From the cell containing the given text, extract its center point as [X, Y] coordinate. 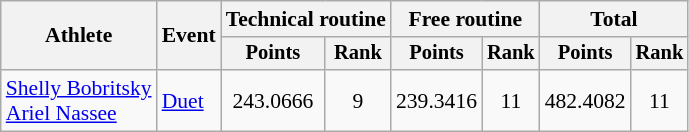
239.3416 [436, 100]
Duet [189, 100]
Event [189, 36]
9 [358, 100]
Free routine [466, 19]
Athlete [79, 36]
Total [614, 19]
Technical routine [306, 19]
Shelly BobritskyAriel Nassee [79, 100]
482.4082 [586, 100]
243.0666 [273, 100]
